Locate the cell with the specified text and output its [X, Y] center coordinate. 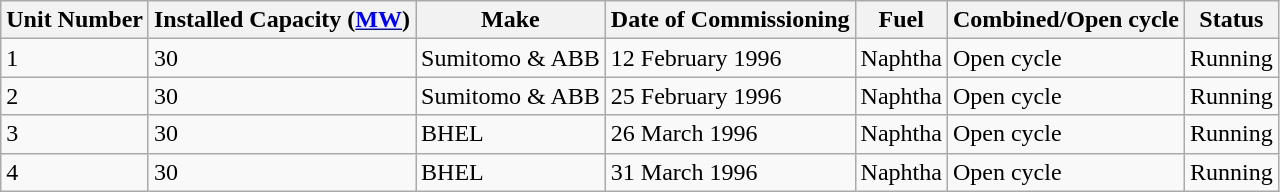
26 March 1996 [730, 134]
1 [75, 58]
Installed Capacity (MW) [282, 20]
Combined/Open cycle [1066, 20]
Unit Number [75, 20]
12 February 1996 [730, 58]
3 [75, 134]
25 February 1996 [730, 96]
Date of Commissioning [730, 20]
Fuel [901, 20]
4 [75, 172]
31 March 1996 [730, 172]
Make [511, 20]
Status [1231, 20]
2 [75, 96]
